Output the (x, y) coordinate of the center of the cell containing the given text.  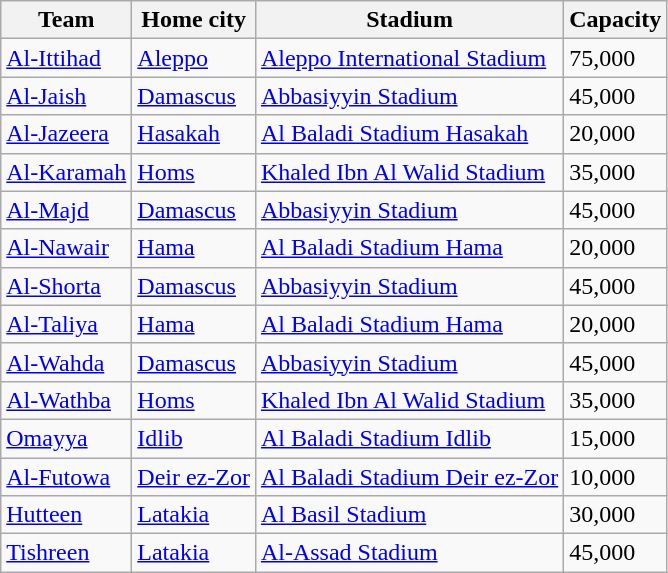
Al-Wathba (66, 400)
Al Baladi Stadium Idlib (409, 438)
Al Basil Stadium (409, 515)
Aleppo (194, 58)
Aleppo International Stadium (409, 58)
Al Baladi Stadium Hasakah (409, 134)
Al-Jazeera (66, 134)
Al-Nawair (66, 248)
Al-Shorta (66, 286)
Al-Ittihad (66, 58)
Al-Taliya (66, 324)
Al Baladi Stadium Deir ez-Zor (409, 477)
10,000 (616, 477)
Hasakah (194, 134)
Tishreen (66, 553)
15,000 (616, 438)
Deir ez-Zor (194, 477)
Al-Majd (66, 210)
Al-Jaish (66, 96)
75,000 (616, 58)
Stadium (409, 20)
Al-Wahda (66, 362)
Idlib (194, 438)
Omayya (66, 438)
Capacity (616, 20)
Al-Assad Stadium (409, 553)
Home city (194, 20)
Hutteen (66, 515)
Al-Futowa (66, 477)
Team (66, 20)
Al-Karamah (66, 172)
30,000 (616, 515)
